From the cell containing the given text, extract its center point as (x, y) coordinate. 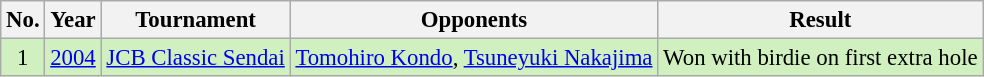
Won with birdie on first extra hole (820, 58)
JCB Classic Sendai (196, 58)
No. (23, 20)
Tomohiro Kondo, Tsuneyuki Nakajima (474, 58)
Tournament (196, 20)
Opponents (474, 20)
Result (820, 20)
2004 (73, 58)
Year (73, 20)
1 (23, 58)
